Determine the [x, y] coordinate at the center of the cell enclosing the given text.  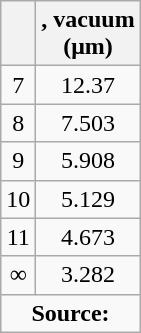
5.908 [88, 161]
Source: [70, 313]
11 [18, 237]
8 [18, 123]
3.282 [88, 275]
9 [18, 161]
5.129 [88, 199]
12.37 [88, 85]
4.673 [88, 237]
7 [18, 85]
, vacuum(μm) [88, 34]
∞ [18, 275]
7.503 [88, 123]
10 [18, 199]
